Provide the [x, y] coordinate of the cell's center where the given text is located.  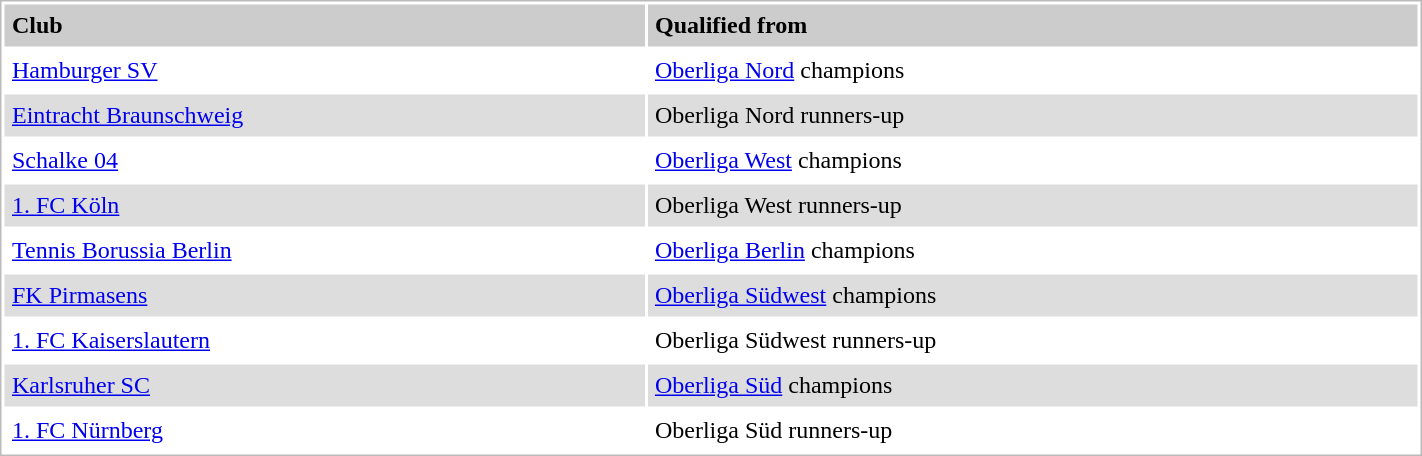
Oberliga Nord runners-up [1032, 115]
Oberliga West runners-up [1032, 205]
Oberliga Süd runners-up [1032, 431]
Oberliga Berlin champions [1032, 251]
1. FC Kaiserslautern [324, 341]
Karlsruher SC [324, 385]
Club [324, 25]
Oberliga Südwest runners-up [1032, 341]
Oberliga Süd champions [1032, 385]
Oberliga Südwest champions [1032, 295]
Schalke 04 [324, 161]
Tennis Borussia Berlin [324, 251]
Hamburger SV [324, 71]
1. FC Köln [324, 205]
1. FC Nürnberg [324, 431]
Qualified from [1032, 25]
Oberliga West champions [1032, 161]
Oberliga Nord champions [1032, 71]
FK Pirmasens [324, 295]
Eintracht Braunschweig [324, 115]
